Locate the cell with the specified text and output its [X, Y] center coordinate. 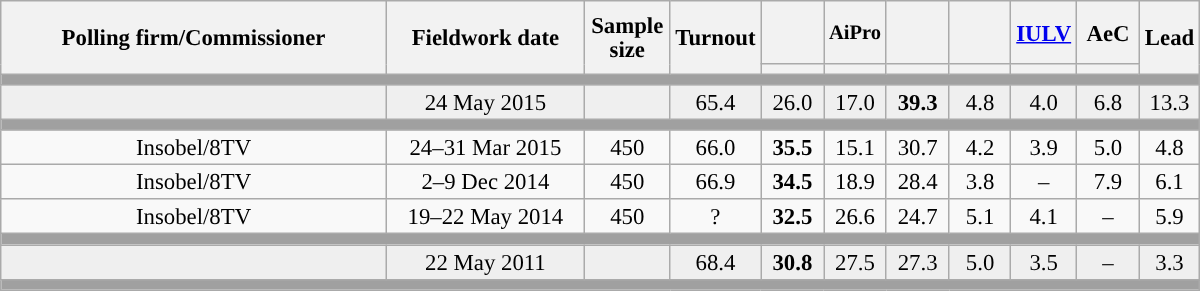
68.4 [716, 262]
18.9 [855, 182]
30.7 [918, 148]
24.7 [918, 218]
17.0 [855, 102]
15.1 [855, 148]
2–9 Dec 2014 [485, 182]
24–31 Mar 2015 [485, 148]
AiPro [855, 32]
19–22 May 2014 [485, 218]
22 May 2011 [485, 262]
32.5 [792, 218]
26.6 [855, 218]
3.5 [1044, 262]
3.8 [980, 182]
3.9 [1044, 148]
5.1 [980, 218]
28.4 [918, 182]
26.0 [792, 102]
35.5 [792, 148]
27.5 [855, 262]
6.1 [1170, 182]
? [716, 218]
6.8 [1108, 102]
4.1 [1044, 218]
Fieldwork date [485, 38]
24 May 2015 [485, 102]
66.0 [716, 148]
IULV [1044, 32]
3.3 [1170, 262]
AeC [1108, 32]
34.5 [792, 182]
27.3 [918, 262]
Sample size [627, 38]
66.9 [716, 182]
Lead [1170, 38]
5.9 [1170, 218]
Polling firm/Commissioner [194, 38]
4.0 [1044, 102]
7.9 [1108, 182]
Turnout [716, 38]
4.2 [980, 148]
65.4 [716, 102]
39.3 [918, 102]
30.8 [792, 262]
13.3 [1170, 102]
